Capture the cell that displays the provided text and extract its (x, y) central coordinate. 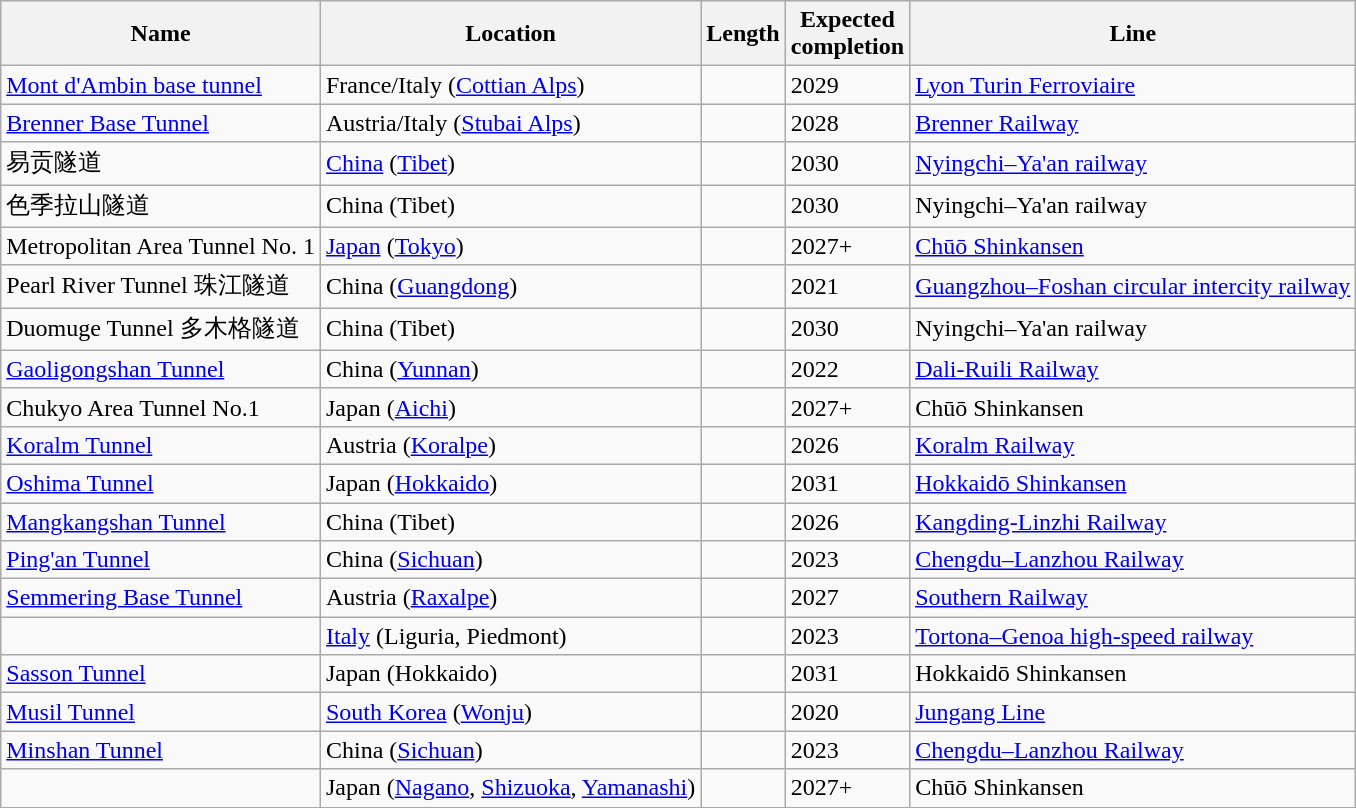
Tortona–Genoa high-speed railway (1133, 636)
Line (1133, 34)
2022 (847, 369)
France/Italy (Cottian Alps) (510, 85)
Oshima Tunnel (161, 483)
Mangkangshan Tunnel (161, 521)
Ping'an Tunnel (161, 560)
2027 (847, 598)
China (Yunnan) (510, 369)
Duomuge Tunnel 多木格隧道 (161, 330)
Koralm Tunnel (161, 445)
Guangzhou–Foshan circular intercity railway (1133, 286)
Musil Tunnel (161, 712)
易贡隧道 (161, 164)
Gaoligongshan Tunnel (161, 369)
China (Guangdong) (510, 286)
2028 (847, 123)
Mont d'Ambin base tunnel (161, 85)
South Korea (Wonju) (510, 712)
Jungang Line (1133, 712)
Italy (Liguria, Piedmont) (510, 636)
Lyon Turin Ferroviaire (1133, 85)
色季拉山隧道 (161, 206)
Japan (Tokyo) (510, 246)
2021 (847, 286)
Brenner Base Tunnel (161, 123)
Sasson Tunnel (161, 674)
Japan (Aichi) (510, 407)
Austria (Raxalpe) (510, 598)
Austria (Koralpe) (510, 445)
Location (510, 34)
Pearl River Tunnel 珠江隧道 (161, 286)
Japan (Nagano, Shizuoka, Yamanashi) (510, 788)
Metropolitan Area Tunnel No. 1 (161, 246)
Kangding-Linzhi Railway (1133, 521)
2020 (847, 712)
Dali-Ruili Railway (1133, 369)
Southern Railway (1133, 598)
Minshan Tunnel (161, 750)
Expectedcompletion (847, 34)
Name (161, 34)
2029 (847, 85)
Brenner Railway (1133, 123)
Length (743, 34)
Austria/Italy (Stubai Alps) (510, 123)
Koralm Railway (1133, 445)
Semmering Base Tunnel (161, 598)
Chukyo Area Tunnel No.1 (161, 407)
